Output the (x, y) coordinate of the center of the cell containing the given text.  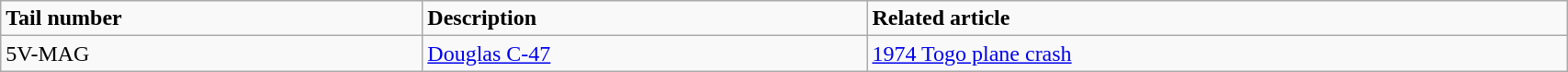
Related article (1217, 18)
1974 Togo plane crash (1217, 54)
Description (645, 18)
5V-MAG (211, 54)
Douglas C-47 (645, 54)
Tail number (211, 18)
